Identify which cell holds the provided text, then report its [x, y] central coordinate. 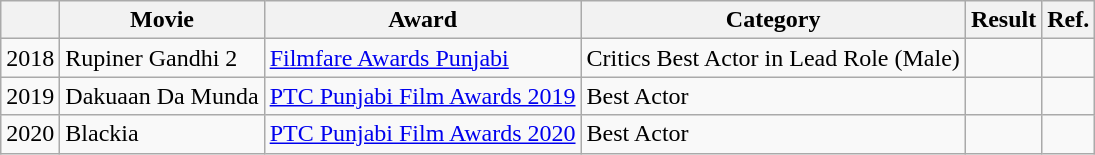
Blackia [162, 134]
Result [1003, 20]
Award [422, 20]
Dakuaan Da Munda [162, 96]
2018 [30, 58]
PTC Punjabi Film Awards 2020 [422, 134]
Filmfare Awards Punjabi [422, 58]
Critics Best Actor in Lead Role (Male) [773, 58]
2019 [30, 96]
Ref. [1068, 20]
Movie [162, 20]
PTC Punjabi Film Awards 2019 [422, 96]
Rupiner Gandhi 2 [162, 58]
Category [773, 20]
2020 [30, 134]
